Capture the cell that displays the provided text and extract its [x, y] central coordinate. 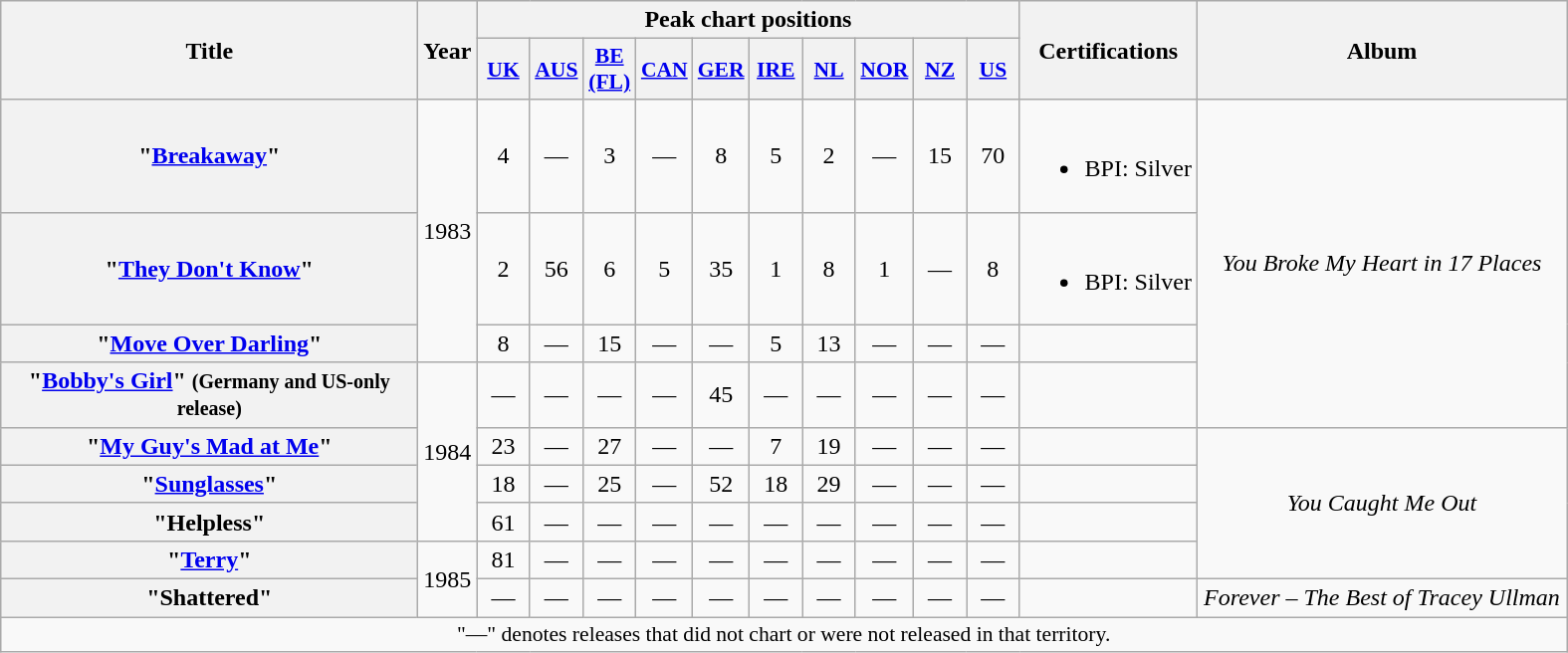
NZ [940, 70]
Certifications [1108, 50]
"Terry" [209, 559]
81 [504, 559]
"Sunglasses" [209, 484]
You Broke My Heart in 17 Places [1382, 263]
NL [828, 70]
"Bobby's Girl" (Germany and US-only release) [209, 394]
"My Guy's Mad at Me" [209, 446]
BE (FL) [609, 70]
61 [504, 522]
"Breakaway" [209, 155]
7 [777, 446]
UK [504, 70]
NOR [884, 70]
25 [609, 484]
23 [504, 446]
13 [828, 343]
Title [209, 50]
1984 [448, 452]
"Helpless" [209, 522]
52 [721, 484]
"Shattered" [209, 597]
IRE [777, 70]
Forever – The Best of Tracey Ullman [1382, 597]
"They Don't Know" [209, 269]
4 [504, 155]
Album [1382, 50]
27 [609, 446]
6 [609, 269]
"Move Over Darling" [209, 343]
19 [828, 446]
CAN [665, 70]
3 [609, 155]
Peak chart positions [749, 20]
You Caught Me Out [1382, 503]
1983 [448, 231]
AUS [556, 70]
70 [994, 155]
29 [828, 484]
"—" denotes releases that did not chart or were not released in that territory. [784, 635]
1985 [448, 578]
45 [721, 394]
GER [721, 70]
35 [721, 269]
Year [448, 50]
56 [556, 269]
US [994, 70]
